Extract the [x, y] coordinate from the center of the cell holding the provided text.  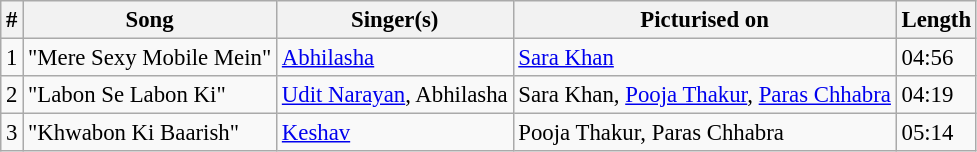
04:19 [936, 95]
Sara Khan, Pooja Thakur, Paras Chhabra [704, 95]
3 [12, 133]
Singer(s) [395, 20]
05:14 [936, 133]
Abhilasha [395, 58]
Sara Khan [704, 58]
"Labon Se Labon Ki" [150, 95]
"Khwabon Ki Baarish" [150, 133]
Udit Narayan, Abhilasha [395, 95]
"Mere Sexy Mobile Mein" [150, 58]
1 [12, 58]
Length [936, 20]
# [12, 20]
Keshav [395, 133]
04:56 [936, 58]
Picturised on [704, 20]
Pooja Thakur, Paras Chhabra [704, 133]
Song [150, 20]
2 [12, 95]
